Scan for the cell matching the given text and deliver its (X, Y) coordinate at center. 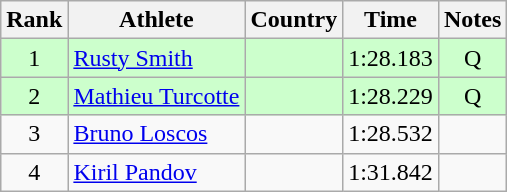
Athlete (156, 20)
Time (391, 20)
Country (294, 20)
Bruno Loscos (156, 134)
Notes (472, 20)
2 (34, 96)
4 (34, 172)
Kiril Pandov (156, 172)
3 (34, 134)
Rank (34, 20)
1 (34, 58)
Rusty Smith (156, 58)
Mathieu Turcotte (156, 96)
1:28.229 (391, 96)
1:31.842 (391, 172)
1:28.532 (391, 134)
1:28.183 (391, 58)
